Search for the cell housing the specified text and yield its [X, Y] center coordinate. 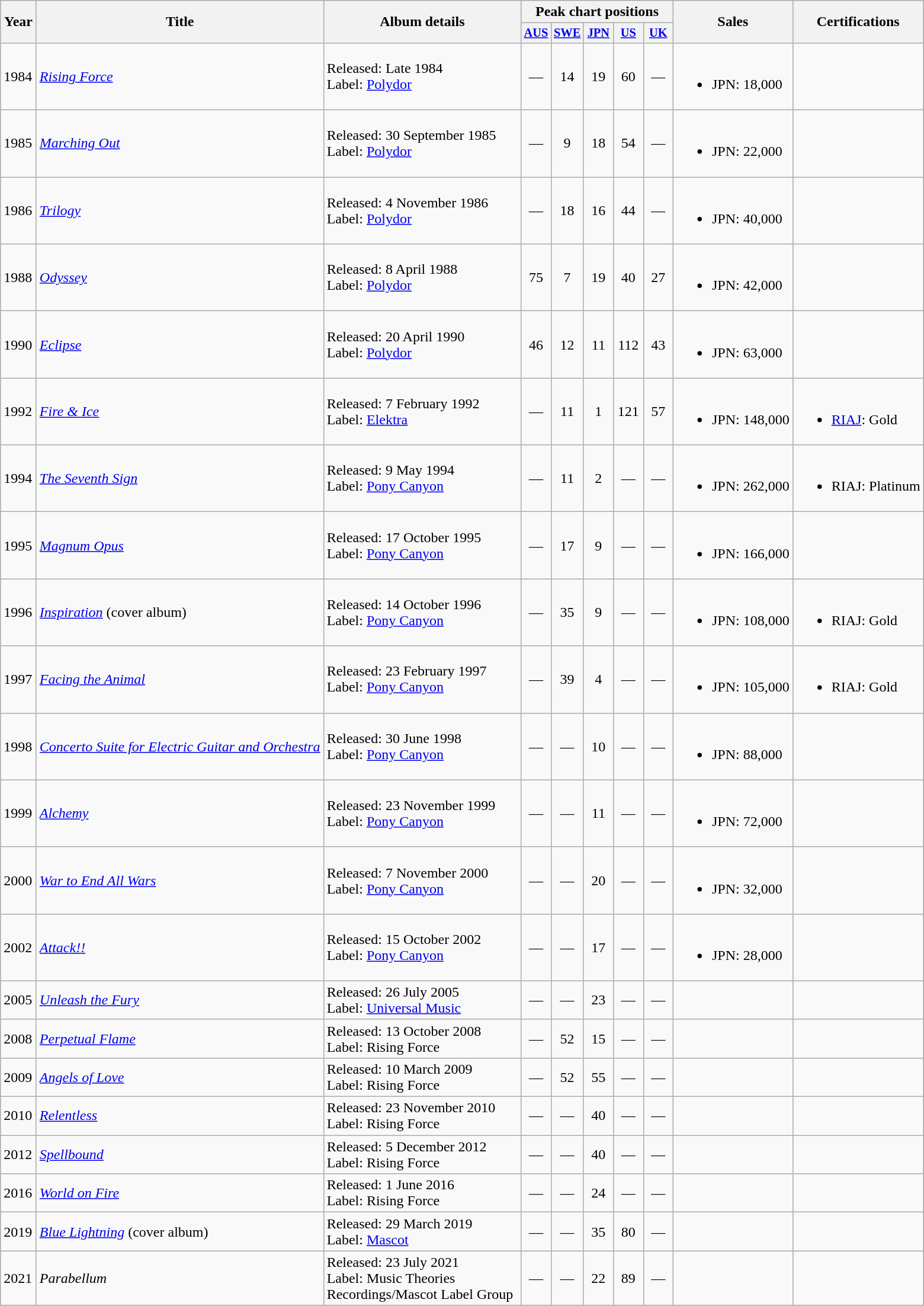
46 [536, 345]
2008 [19, 1038]
Released: 20 April 1990Label: Polydor [422, 345]
1984 [19, 76]
Unleash the Fury [180, 1000]
2009 [19, 1077]
Released: 5 December 2012Label: Rising Force [422, 1154]
1988 [19, 277]
AUS [536, 33]
14 [567, 76]
JPN: 166,000 [733, 545]
Released: 14 October 1996Label: Pony Canyon [422, 613]
1997 [19, 679]
75 [536, 277]
JPN: 42,000 [733, 277]
UK [658, 33]
Released: 8 April 1988Label: Polydor [422, 277]
Marching Out [180, 143]
44 [628, 211]
Released: 7 February 1992Label: Elektra [422, 411]
Released: 1 June 2016Label: Rising Force [422, 1193]
2019 [19, 1231]
JPN: 40,000 [733, 211]
Fire & Ice [180, 411]
Released: 23 November 2010Label: Rising Force [422, 1116]
Released: 30 September 1985Label: Polydor [422, 143]
Eclipse [180, 345]
JPN: 108,000 [733, 613]
JPN [598, 33]
Concerto Suite for Electric Guitar and Orchestra [180, 747]
4 [598, 679]
2000 [19, 881]
23 [598, 1000]
Album details [422, 22]
Released: 23 February 1997Label: Pony Canyon [422, 679]
Spellbound [180, 1154]
JPN: 262,000 [733, 479]
RIAJ: Platinum [858, 479]
24 [598, 1193]
2012 [19, 1154]
Parabellum [180, 1278]
JPN: 28,000 [733, 947]
Certifications [858, 22]
1986 [19, 211]
Released: 13 October 2008Label: Rising Force [422, 1038]
80 [628, 1231]
JPN: 63,000 [733, 345]
57 [658, 411]
55 [598, 1077]
2021 [19, 1278]
1995 [19, 545]
1998 [19, 747]
Released: 23 November 1999Label: Pony Canyon [422, 813]
1992 [19, 411]
JPN: 72,000 [733, 813]
Released: 15 October 2002Label: Pony Canyon [422, 947]
Trilogy [180, 211]
2002 [19, 947]
Perpetual Flame [180, 1038]
20 [598, 881]
Magnum Opus [180, 545]
1 [598, 411]
112 [628, 345]
JPN: 105,000 [733, 679]
27 [658, 277]
22 [598, 1278]
121 [628, 411]
Released: 30 June 1998Label: Pony Canyon [422, 747]
Attack!! [180, 947]
43 [658, 345]
Released: Late 1984Label: Polydor [422, 76]
54 [628, 143]
2010 [19, 1116]
Released: 29 March 2019Label: Mascot [422, 1231]
2 [598, 479]
Relentless [180, 1116]
2016 [19, 1193]
39 [567, 679]
JPN: 32,000 [733, 881]
89 [628, 1278]
16 [598, 211]
SWE [567, 33]
Released: 9 May 1994Label: Pony Canyon [422, 479]
Rising Force [180, 76]
JPN: 148,000 [733, 411]
Facing the Animal [180, 679]
1990 [19, 345]
Blue Lightning (cover album) [180, 1231]
1994 [19, 479]
World on Fire [180, 1193]
JPN: 18,000 [733, 76]
Angels of Love [180, 1077]
US [628, 33]
Year [19, 22]
JPN: 22,000 [733, 143]
Peak chart positions [597, 12]
1999 [19, 813]
Alchemy [180, 813]
10 [598, 747]
Released: 17 October 1995Label: Pony Canyon [422, 545]
7 [567, 277]
60 [628, 76]
Released: 26 July 2005Label: Universal Music [422, 1000]
12 [567, 345]
Released: 23 July 2021Label: Music Theories Recordings/Mascot Label Group [422, 1278]
Odyssey [180, 277]
Released: 4 November 1986Label: Polydor [422, 211]
Sales [733, 22]
War to End All Wars [180, 881]
JPN: 88,000 [733, 747]
Released: 7 November 2000Label: Pony Canyon [422, 881]
15 [598, 1038]
Inspiration (cover album) [180, 613]
The Seventh Sign [180, 479]
Released: 10 March 2009Label: Rising Force [422, 1077]
Title [180, 22]
1996 [19, 613]
1985 [19, 143]
2005 [19, 1000]
